Output the [x, y] coordinate of the center of the cell containing the given text.  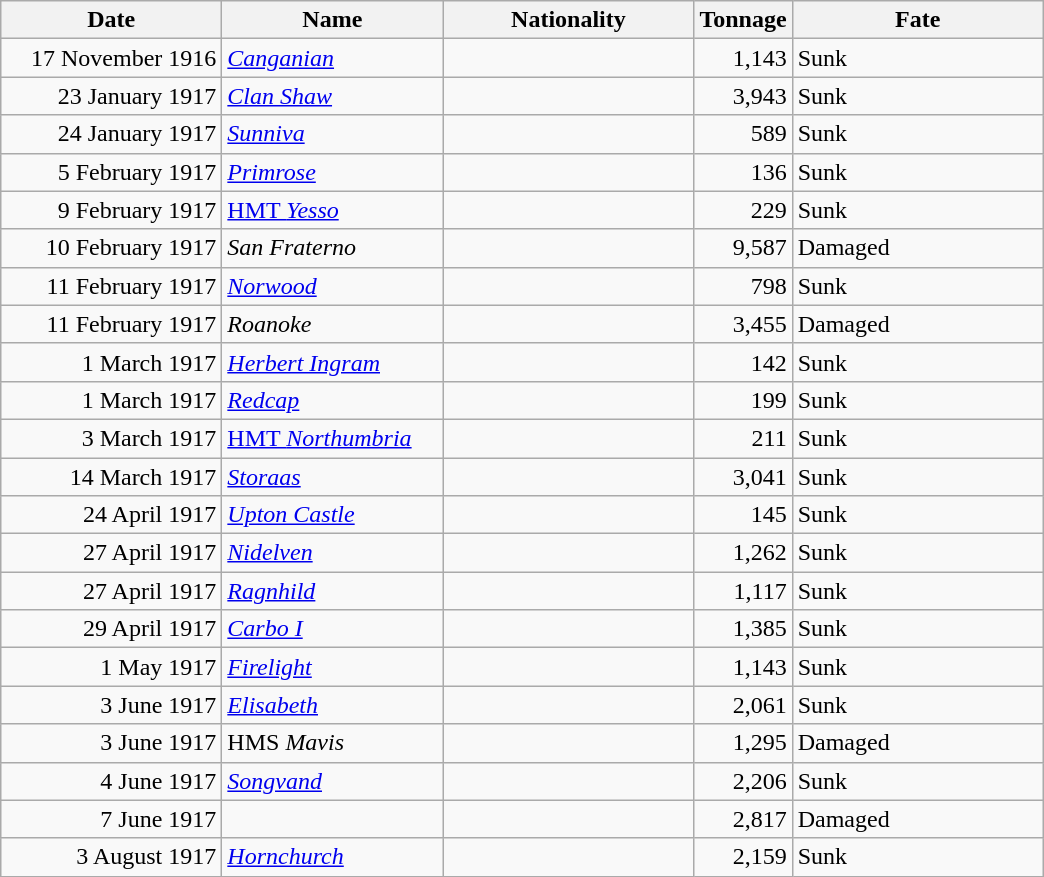
14 March 1917 [112, 477]
Songvand [332, 781]
798 [743, 286]
24 January 1917 [112, 134]
2,159 [743, 857]
HMT Northumbria [332, 438]
Canganian [332, 58]
HMT Yesso [332, 210]
17 November 1916 [112, 58]
Primrose [332, 172]
HMS Mavis [332, 743]
199 [743, 400]
Nidelven [332, 553]
1 May 1917 [112, 667]
2,206 [743, 781]
Firelight [332, 667]
9,587 [743, 248]
San Fraterno [332, 248]
Upton Castle [332, 515]
229 [743, 210]
3 March 1917 [112, 438]
3,943 [743, 96]
Date [112, 20]
Ragnhild [332, 591]
Tonnage [743, 20]
136 [743, 172]
Storaas [332, 477]
Name [332, 20]
1,295 [743, 743]
Nationality [568, 20]
3,041 [743, 477]
3,455 [743, 324]
24 April 1917 [112, 515]
211 [743, 438]
29 April 1917 [112, 629]
9 February 1917 [112, 210]
2,061 [743, 705]
Hornchurch [332, 857]
1,385 [743, 629]
10 February 1917 [112, 248]
7 June 1917 [112, 819]
Roanoke [332, 324]
23 January 1917 [112, 96]
142 [743, 362]
589 [743, 134]
5 February 1917 [112, 172]
3 August 1917 [112, 857]
Redcap [332, 400]
Sunniva [332, 134]
2,817 [743, 819]
Herbert Ingram [332, 362]
Fate [918, 20]
Norwood [332, 286]
1,262 [743, 553]
Carbo I [332, 629]
145 [743, 515]
1,117 [743, 591]
Elisabeth [332, 705]
Clan Shaw [332, 96]
4 June 1917 [112, 781]
